Return [X, Y] of the center of cell containing provided text 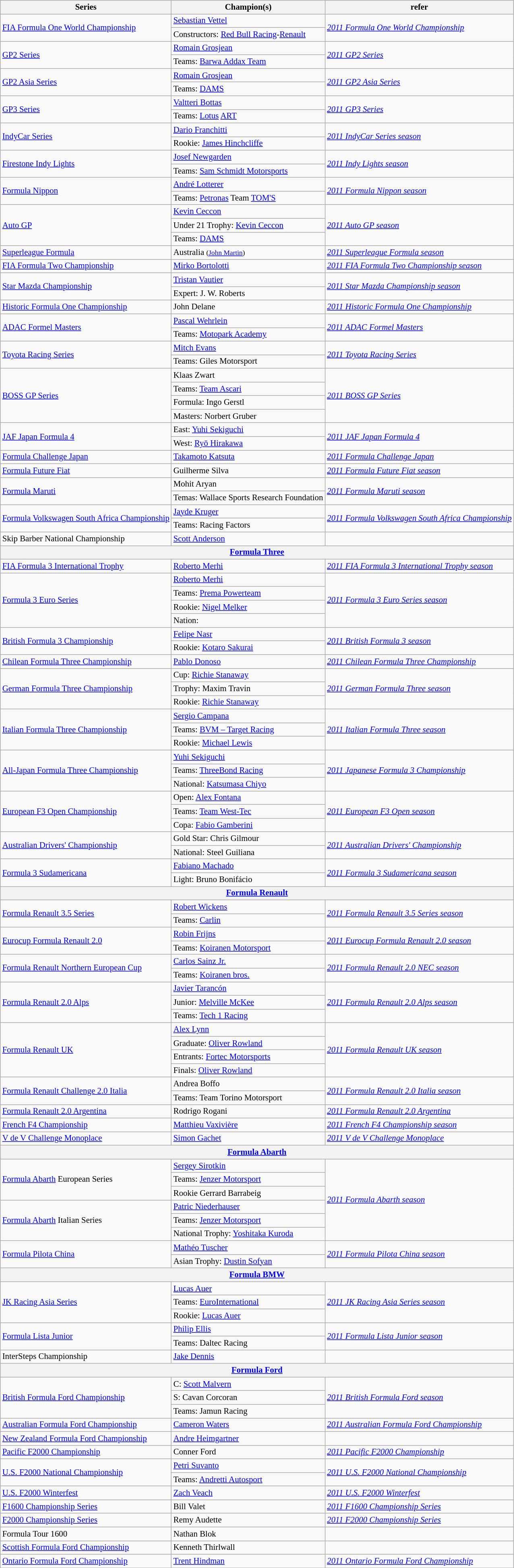
Formula Challenge Japan [86, 457]
Conner Ford [248, 1452]
European F3 Open Championship [86, 812]
Masters: Norbert Gruber [248, 416]
Yuhi Sekiguchi [248, 757]
Sebastian Vettel [248, 21]
Formula Maruti [86, 491]
Zach Veach [248, 1493]
Italian Formula Three Championship [86, 730]
Rookie Gerrard Barrabeig [248, 1193]
Formula Abarth Italian Series [86, 1220]
2011 GP3 Series [419, 110]
Teams: Racing Factors [248, 525]
2011 Formula Lista Junior season [419, 1336]
Formula 3 Euro Series [86, 600]
2011 Eurocup Formula Renault 2.0 season [419, 941]
Josef Newgarden [248, 157]
East: Yuhi Sekiguchi [248, 430]
2011 GP2 Asia Series [419, 82]
2011 Formula Renault 2.0 Argentina [419, 1111]
2011 F2000 Championship Series [419, 1520]
Entrants: Fortec Motorsports [248, 1057]
Auto GP [86, 225]
German Formula Three Championship [86, 689]
2011 Formula One World Championship [419, 27]
Formula Renault UK [86, 1050]
Australian Formula Ford Championship [86, 1425]
2011 British Formula Ford season [419, 1398]
Nation: [248, 621]
Lucas Auer [248, 1288]
Toyota Racing Series [86, 355]
John Delane [248, 307]
Chilean Formula Three Championship [86, 661]
Alex Lynn [248, 1029]
2011 Formula Renault 2.0 Italia season [419, 1091]
FIA Formula One World Championship [86, 27]
Petri Suvanto [248, 1466]
2011 British Formula 3 season [419, 641]
2011 Formula Maruti season [419, 491]
Jake Dennis [248, 1357]
ADAC Formel Masters [86, 327]
Formula Lista Junior [86, 1336]
2011 Toyota Racing Series [419, 355]
Kevin Ceccon [248, 211]
2011 German Formula Three season [419, 689]
Fabiano Machado [248, 866]
2011 Formula Renault UK season [419, 1050]
2011 Formula Abarth season [419, 1199]
U.S. F2000 National Championship [86, 1473]
Junior: Melville McKee [248, 1002]
JAF Japan Formula 4 [86, 437]
C: Scott Malvern [248, 1384]
2011 Formula Future Fiat season [419, 470]
Skip Barber National Championship [86, 539]
Australia (John Martin) [248, 253]
Trent Hindman [248, 1561]
2011 Historic Formula One Championship [419, 307]
2011 ADAC Formel Masters [419, 327]
Formula Renault 3.5 Series [86, 913]
Formula Ford [257, 1370]
British Formula Ford Championship [86, 1398]
F1600 Championship Series [86, 1506]
Temas: Wallace Sports Research Foundation [248, 498]
Dario Franchitti [248, 130]
Cup: Richie Stanaway [248, 675]
Formula Renault 2.0 Argentina [86, 1111]
New Zealand Formula Ford Championship [86, 1438]
Bill Valet [248, 1506]
2011 IndyCar Series season [419, 137]
Copa: Fabio Gamberini [248, 825]
Andre Heimgartner [248, 1438]
2011 Formula 3 Euro Series season [419, 600]
Teams: Sam Schmidt Motorsports [248, 171]
French F4 Championship [86, 1125]
Takamoto Katsuta [248, 457]
Klaas Zwart [248, 375]
Formula Volkswagen South Africa Championship [86, 518]
GP2 Asia Series [86, 82]
Javier Tarancón [248, 988]
Teams: Koiranen bros. [248, 975]
Robert Wickens [248, 907]
2011 Formula Renault 3.5 Series season [419, 913]
Formula Renault 2.0 Alps [86, 1002]
Sergio Campana [248, 716]
Teams: Team Torino Motorsport [248, 1098]
2011 Formula Renault 2.0 Alps season [419, 1002]
Rookie: James Hinchcliffe [248, 143]
Formula Abarth [257, 1152]
Expert: J. W. Roberts [248, 293]
FIA Formula Two Championship [86, 266]
Scottish Formula Ford Championship [86, 1547]
Historic Formula One Championship [86, 307]
Rookie: Michael Lewis [248, 743]
British Formula 3 Championship [86, 641]
2011 Australian Formula Ford Championship [419, 1425]
Formula Nippon [86, 191]
Scott Anderson [248, 539]
2011 Formula Renault 2.0 NEC season [419, 968]
Pascal Wehrlein [248, 321]
2011 F1600 Championship Series [419, 1506]
Andrea Boffo [248, 1084]
2011 Australian Drivers' Championship [419, 845]
Teams: Team West-Tec [248, 811]
Teams: Jamun Racing [248, 1411]
2011 Star Mazda Championship season [419, 287]
Rookie: Nigel Melker [248, 607]
Teams: Carlin [248, 920]
Jayde Kruger [248, 512]
Rodrigo Rogani [248, 1111]
Star Mazda Championship [86, 287]
Teams: Andretti Autosport [248, 1479]
Felipe Nasr [248, 634]
Finals: Oliver Rowland [248, 1070]
Formula Three [257, 552]
Teams: Petronas Team TOM'S [248, 198]
Superleague Formula [86, 253]
Formula Future Fiat [86, 470]
F2000 Championship Series [86, 1520]
Under 21 Trophy: Kevin Ceccon [248, 225]
GP2 Series [86, 55]
Teams: Lotus ART [248, 116]
Valtteri Bottas [248, 103]
2011 Ontario Formula Ford Championship [419, 1561]
Patric Niederhauser [248, 1207]
2011 Chilean Formula Three Championship [419, 661]
S: Cavan Corcoran [248, 1398]
2011 Italian Formula Three season [419, 730]
2011 Formula Volkswagen South Africa Championship [419, 518]
West: Ryō Hirakawa [248, 443]
BOSS GP Series [86, 396]
Mirko Bortolotti [248, 266]
Formula Renault [257, 893]
2011 European F3 Open season [419, 812]
Teams: Team Ascari [248, 389]
2011 Japanese Formula 3 Championship [419, 771]
Simon Gachet [248, 1139]
National: Katsumasa Chiyo [248, 784]
2011 Indy Lights season [419, 164]
Rookie: Lucas Auer [248, 1316]
2011 GP2 Series [419, 55]
Matthieu Vaxivière [248, 1125]
Mohit Aryan [248, 484]
2011 FIA Formula 3 International Trophy season [419, 566]
André Lotterer [248, 184]
GP3 Series [86, 110]
InterSteps Championship [86, 1357]
Teams: Tech 1 Racing [248, 1016]
JK Racing Asia Series [86, 1302]
Formula Tour 1600 [86, 1534]
2011 Formula Nippon season [419, 191]
Robin Frijns [248, 934]
2011 French F4 Championship season [419, 1125]
Teams: BVM – Target Racing [248, 729]
Teams: Prema Powerteam [248, 593]
2011 U.S. F2000 Winterfest [419, 1493]
Formula BMW [257, 1275]
2011 JK Racing Asia Series season [419, 1302]
2011 U.S. F2000 National Championship [419, 1473]
IndyCar Series [86, 137]
Champion(s) [248, 7]
2011 Superleague Formula season [419, 253]
2011 FIA Formula Two Championship season [419, 266]
Trophy: Maxim Travin [248, 689]
Sergey Sirotkin [248, 1166]
Constructors: Red Bull Racing-Renault [248, 34]
Eurocup Formula Renault 2.0 [86, 941]
2011 Auto GP season [419, 225]
2011 Formula Challenge Japan [419, 457]
Teams: Daltec Racing [248, 1343]
Australian Drivers' Championship [86, 845]
Teams: Koiranen Motorsport [248, 948]
Nathan Blok [248, 1534]
Guilherme Silva [248, 470]
National Trophy: Yoshitaka Kuroda [248, 1234]
refer [419, 7]
Rookie: Richie Stanaway [248, 702]
Series [86, 7]
Rookie: Kotaro Sakurai [248, 648]
Mathéo Tuscher [248, 1247]
Firestone Indy Lights [86, 164]
2011 Pacific F2000 Championship [419, 1452]
2011 Formula 3 Sudamericana season [419, 873]
Mitch Evans [248, 348]
Kenneth Thirlwall [248, 1547]
Formula Pilota China [86, 1254]
Teams: Giles Motorsport [248, 362]
2011 V de V Challenge Monoplace [419, 1139]
Formula Abarth European Series [86, 1179]
2011 JAF Japan Formula 4 [419, 437]
Light: Bruno Bonifácio [248, 880]
Remy Audette [248, 1520]
Ontario Formula Ford Championship [86, 1561]
Teams: EuroInternational [248, 1302]
Gold Star: Chris Gilmour [248, 839]
National: Steel Guiliana [248, 852]
Teams: Motopark Academy [248, 334]
U.S. F2000 Winterfest [86, 1493]
Teams: Barwa Addax Team [248, 62]
Formula Renault Challenge 2.0 Italia [86, 1091]
Formula: Ingo Gerstl [248, 402]
Pablo Donoso [248, 661]
Formula Renault Northern European Cup [86, 968]
All-Japan Formula Three Championship [86, 771]
2011 BOSS GP Series [419, 396]
Teams: ThreeBond Racing [248, 771]
Carlos Sainz Jr. [248, 961]
Cameron Waters [248, 1425]
2011 Formula Pilota China season [419, 1254]
Tristan Vautier [248, 280]
V de V Challenge Monoplace [86, 1139]
FIA Formula 3 International Trophy [86, 566]
Graduate: Oliver Rowland [248, 1043]
Formula 3 Sudamericana [86, 873]
Philip Ellis [248, 1330]
Pacific F2000 Championship [86, 1452]
Open: Alex Fontana [248, 798]
Asian Trophy: Dustin Sofyan [248, 1261]
